Return the [X, Y] coordinate for the center point of the cell that contains the specified text.  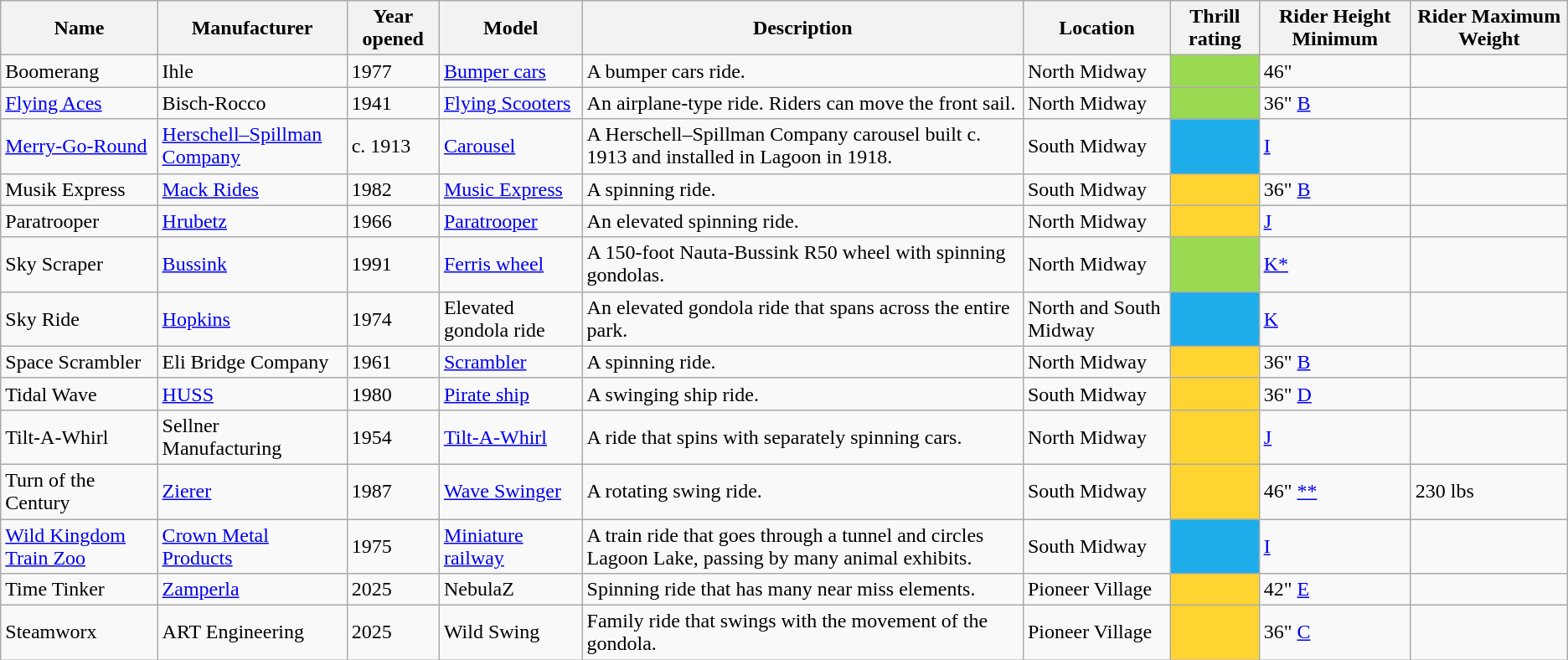
36" D [1335, 394]
A ride that spins with separately spinning cars. [802, 437]
Zamperla [252, 590]
Thrill rating [1215, 28]
1941 [393, 103]
1974 [393, 318]
Sky Scraper [79, 265]
Eli Bridge Company [252, 362]
1961 [393, 362]
An airplane-type ride. Riders can move the front sail. [802, 103]
K* [1335, 265]
Manufacturer [252, 28]
Crown Metal Products [252, 546]
Herschell–Spillman Company [252, 146]
Sky Ride [79, 318]
ART Engineering [252, 633]
Wild Swing [511, 633]
1982 [393, 189]
Year opened [393, 28]
1991 [393, 265]
Tidal Wave [79, 394]
Spinning ride that has many near miss elements. [802, 590]
Elevated gondola ride [511, 318]
A 150-foot Nauta-Bussink R50 wheel with spinning gondolas. [802, 265]
Hopkins [252, 318]
Location [1096, 28]
Flying Scooters [511, 103]
An elevated spinning ride. [802, 221]
1980 [393, 394]
Name [79, 28]
HUSS [252, 394]
Ihle [252, 71]
Turn of the Century [79, 491]
Music Express [511, 189]
46" ** [1335, 491]
Space Scrambler [79, 362]
Merry-Go-Round [79, 146]
Rider Maximum Weight [1489, 28]
Hrubetz [252, 221]
Wave Swinger [511, 491]
1977 [393, 71]
NebulaZ [511, 590]
Bisch-Rocco [252, 103]
1966 [393, 221]
Time Tinker [79, 590]
46" [1335, 71]
Family ride that swings with the movement of the gondola. [802, 633]
Model [511, 28]
1954 [393, 437]
Miniature railway [511, 546]
c. 1913 [393, 146]
Carousel [511, 146]
1987 [393, 491]
Scrambler [511, 362]
A rotating swing ride. [802, 491]
Ferris wheel [511, 265]
An elevated gondola ride that spans across the entire park. [802, 318]
Boomerang [79, 71]
Flying Aces [79, 103]
Rider Height Minimum [1335, 28]
Wild Kingdom Train Zoo [79, 546]
Sellner Manufacturing [252, 437]
Steamworx [79, 633]
A Herschell–Spillman Company carousel built c. 1913 and installed in Lagoon in 1918. [802, 146]
1975 [393, 546]
36" C [1335, 633]
Bumper cars [511, 71]
42" E [1335, 590]
North and South Midway [1096, 318]
Zierer [252, 491]
A bumper cars ride. [802, 71]
230 lbs [1489, 491]
A swinging ship ride. [802, 394]
A train ride that goes through a tunnel and circles Lagoon Lake, passing by many animal exhibits. [802, 546]
Musik Express [79, 189]
Description [802, 28]
K [1335, 318]
Pirate ship [511, 394]
Bussink [252, 265]
Mack Rides [252, 189]
